Provide the [x, y] coordinate of the cell's center where the given text is located.  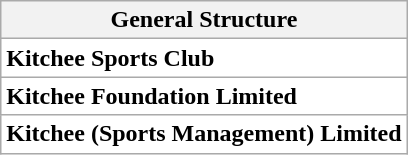
Kitchee Foundation Limited [204, 96]
Kitchee (Sports Management) Limited [204, 134]
Kitchee Sports Club [204, 58]
General Structure [204, 20]
